Provide the [X, Y] coordinate of the cell's center where the given text is located.  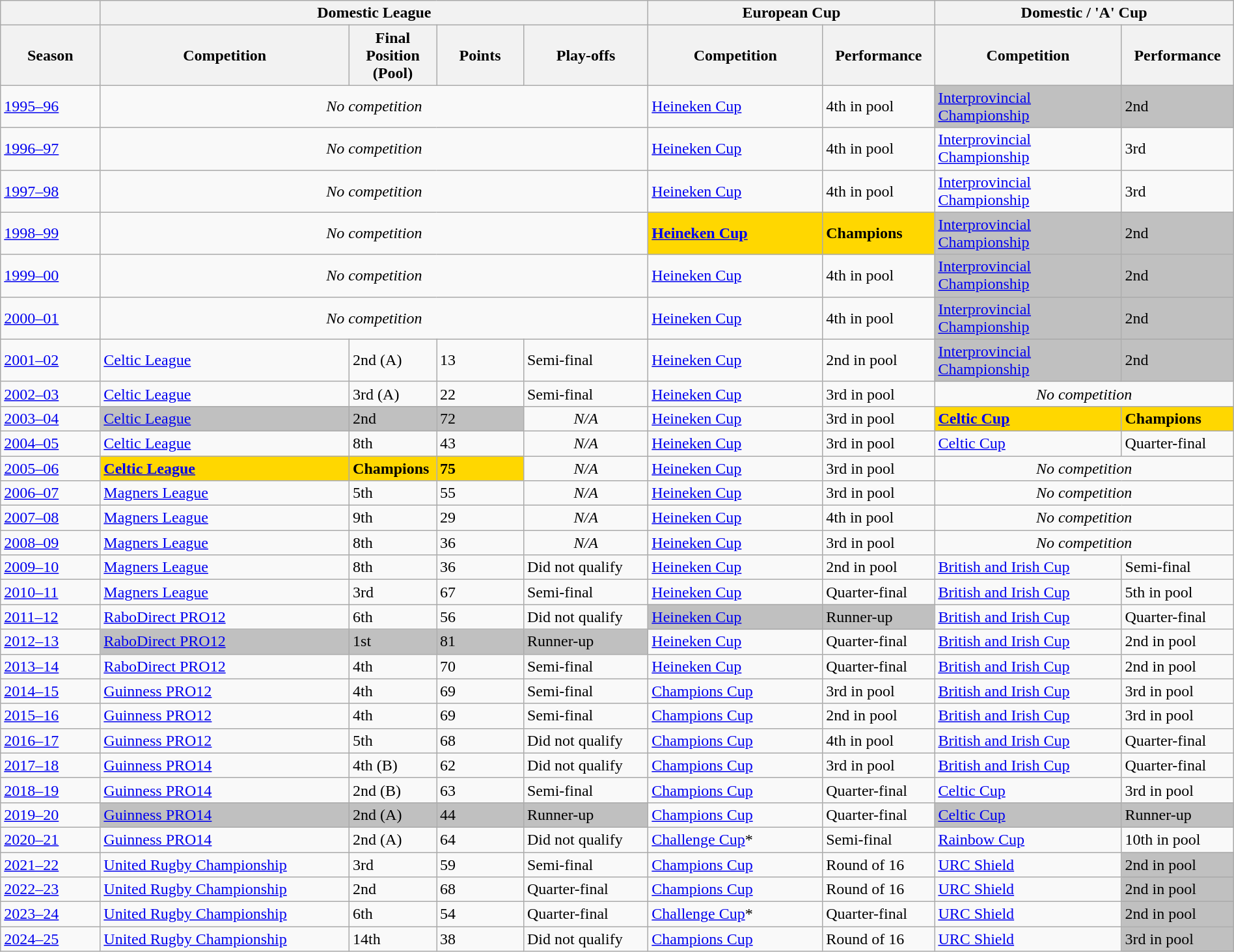
2013–14 [51, 666]
European Cup [791, 13]
81 [480, 642]
Season [51, 55]
2024–25 [51, 939]
1998–99 [51, 233]
Rainbow Cup [1028, 839]
Final Position (Pool) [393, 55]
1996–97 [51, 148]
2017–18 [51, 765]
29 [480, 518]
2016–17 [51, 741]
2020–21 [51, 839]
2011–12 [51, 617]
38 [480, 939]
4th (B) [393, 765]
2023–24 [51, 914]
2007–08 [51, 518]
2021–22 [51, 865]
43 [480, 443]
2022–23 [51, 890]
59 [480, 865]
64 [480, 839]
67 [480, 592]
2001–02 [51, 360]
2006–07 [51, 493]
Domestic League [374, 13]
63 [480, 790]
1st [393, 642]
2000–01 [51, 318]
2005–06 [51, 468]
2008–09 [51, 543]
9th [393, 518]
2nd (B) [393, 790]
2002–03 [51, 394]
Points [480, 55]
Domestic / 'A' Cup [1084, 13]
1997–98 [51, 191]
2012–13 [51, 642]
Play-offs [586, 55]
2015–16 [51, 716]
22 [480, 394]
62 [480, 765]
44 [480, 815]
2009–10 [51, 567]
75 [480, 468]
72 [480, 418]
2019–20 [51, 815]
1995–96 [51, 107]
3rd (A) [393, 394]
56 [480, 617]
70 [480, 666]
5th in pool [1177, 592]
2004–05 [51, 443]
2003–04 [51, 418]
1999–00 [51, 276]
10th in pool [1177, 839]
2010–11 [51, 592]
54 [480, 914]
2014–15 [51, 691]
2018–19 [51, 790]
14th [393, 939]
55 [480, 493]
13 [480, 360]
